Output the [X, Y] coordinate of the center of the cell containing the given text.  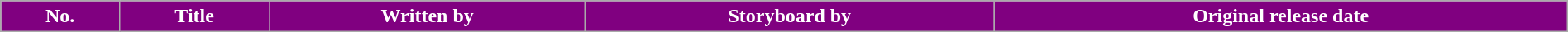
Storyboard by [789, 16]
Original release date [1280, 16]
Title [194, 16]
Written by [428, 16]
No. [60, 16]
